Output the [X, Y] coordinate of the center of the cell containing the given text.  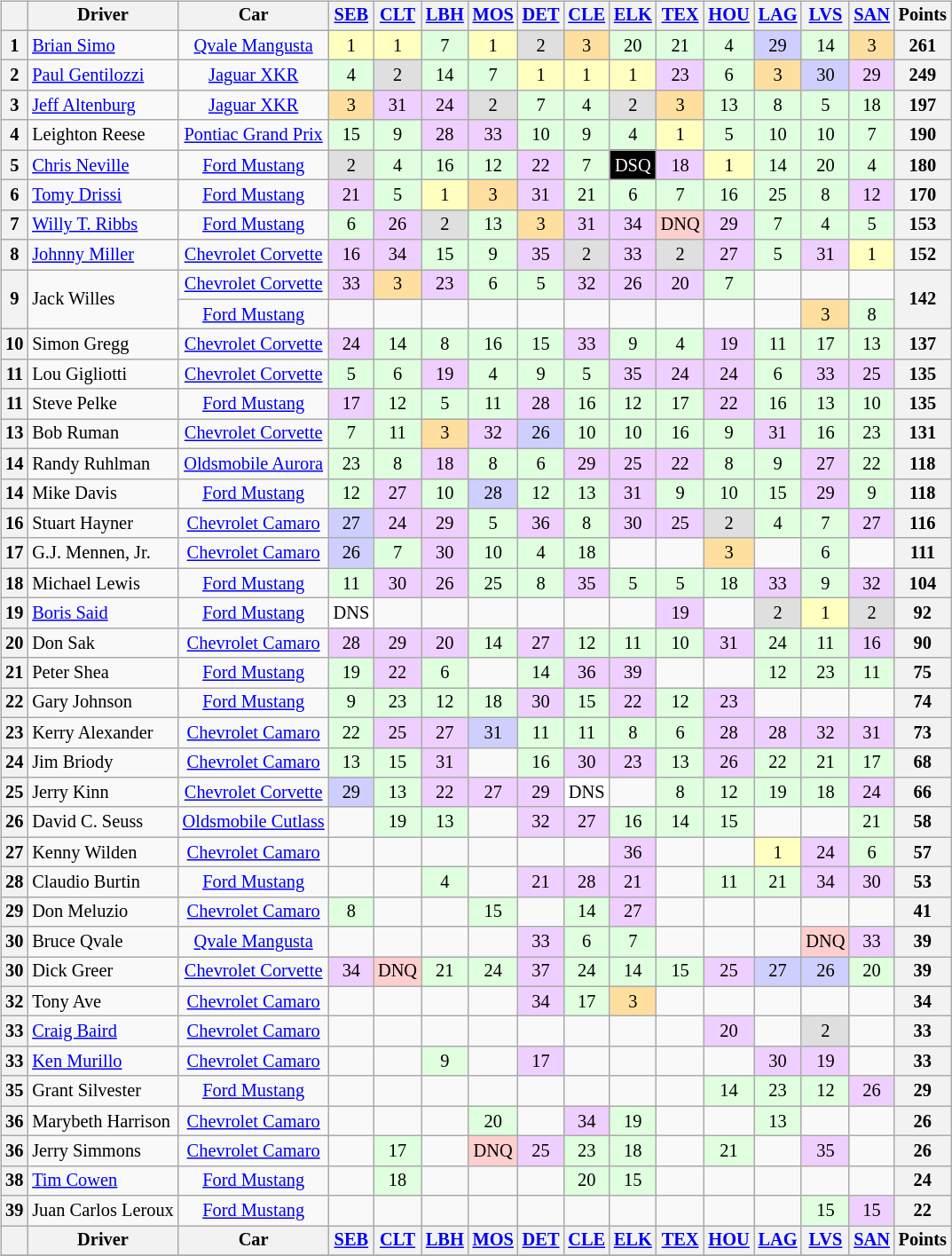
Gary Johnson [103, 703]
Brian Simo [103, 45]
38 [14, 1181]
73 [923, 732]
Dick Greer [103, 972]
37 [541, 972]
Claudio Burtin [103, 882]
Jim Briody [103, 762]
Michael Lewis [103, 583]
Kerry Alexander [103, 732]
Tony Ave [103, 1001]
137 [923, 344]
Mike Davis [103, 494]
170 [923, 195]
Tim Cowen [103, 1181]
Grant Silvester [103, 1091]
Jack Willes [103, 300]
Don Sak [103, 643]
Chris Neville [103, 165]
104 [923, 583]
Stuart Hayner [103, 524]
Simon Gregg [103, 344]
Boris Said [103, 613]
Lou Gigliotti [103, 375]
Kenny Wilden [103, 852]
57 [923, 852]
131 [923, 434]
180 [923, 165]
David C. Seuss [103, 822]
190 [923, 135]
Randy Ruhlman [103, 463]
90 [923, 643]
Bob Ruman [103, 434]
142 [923, 300]
Bruce Qvale [103, 942]
DSQ [633, 165]
Oldsmobile Aurora [254, 463]
Willy T. Ribbs [103, 225]
153 [923, 225]
261 [923, 45]
Craig Baird [103, 1031]
41 [923, 912]
53 [923, 882]
Jerry Kinn [103, 793]
Don Meluzio [103, 912]
Pontiac Grand Prix [254, 135]
75 [923, 673]
249 [923, 75]
Jerry Simmons [103, 1151]
Tomy Drissi [103, 195]
Johnny Miller [103, 255]
Leighton Reese [103, 135]
Peter Shea [103, 673]
111 [923, 553]
Juan Carlos Leroux [103, 1211]
Paul Gentilozzi [103, 75]
116 [923, 524]
G.J. Mennen, Jr. [103, 553]
Steve Pelke [103, 404]
Marybeth Harrison [103, 1121]
152 [923, 255]
68 [923, 762]
74 [923, 703]
Oldsmobile Cutlass [254, 822]
66 [923, 793]
58 [923, 822]
Ken Murillo [103, 1062]
92 [923, 613]
197 [923, 106]
Jeff Altenburg [103, 106]
